Output the [x, y] coordinate of the center of the cell containing the given text.  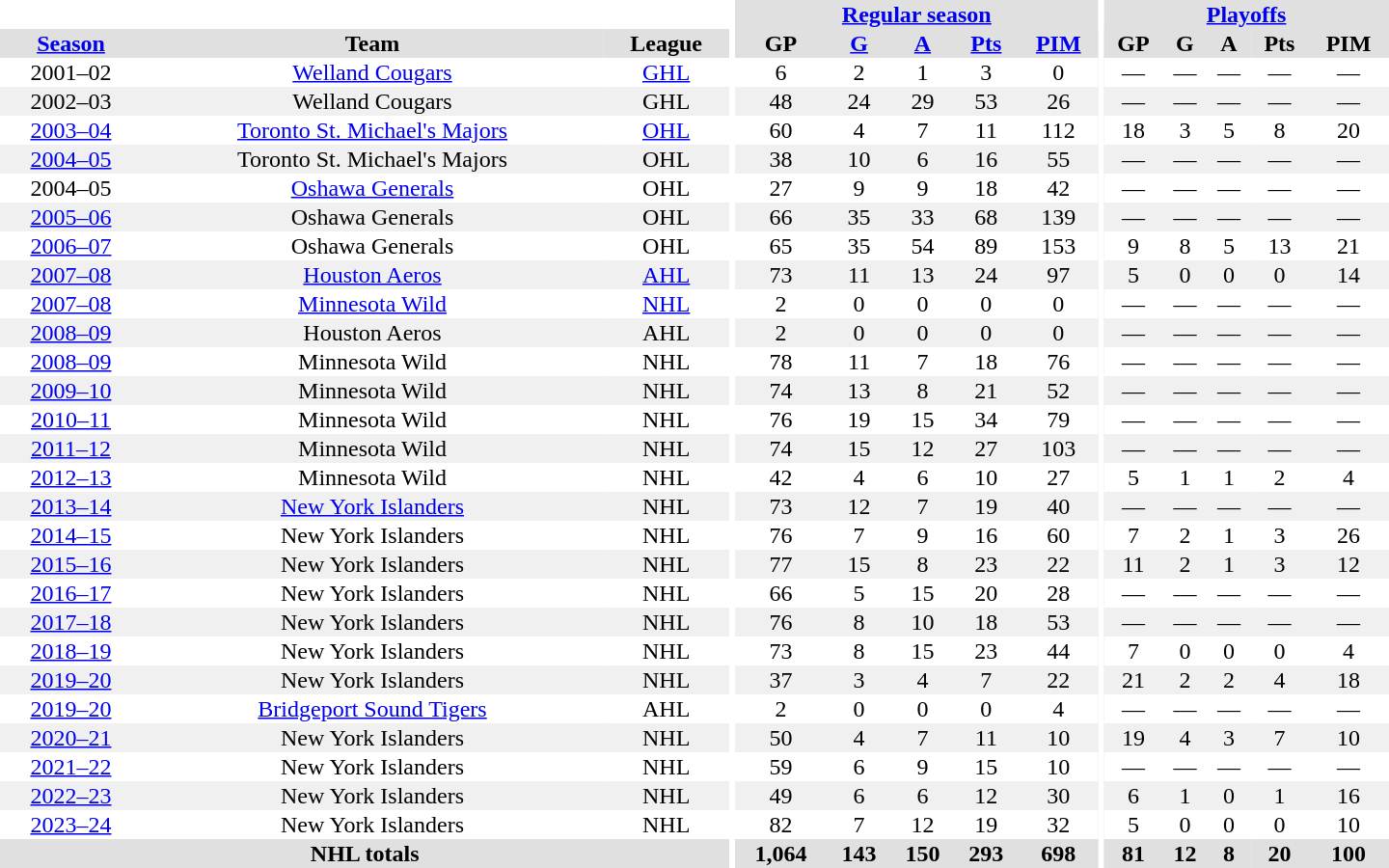
29 [923, 101]
48 [780, 101]
59 [780, 767]
Bridgeport Sound Tigers [372, 709]
77 [780, 564]
100 [1348, 854]
33 [923, 217]
2002–03 [71, 101]
2006–07 [71, 246]
Regular season [916, 14]
2013–14 [71, 506]
2005–06 [71, 217]
139 [1058, 217]
League [666, 43]
293 [986, 854]
81 [1132, 854]
1,064 [780, 854]
112 [1058, 130]
68 [986, 217]
55 [1058, 159]
54 [923, 246]
Playoffs [1246, 14]
Team [372, 43]
78 [780, 362]
14 [1348, 275]
79 [1058, 420]
52 [1058, 391]
2009–10 [71, 391]
50 [780, 738]
38 [780, 159]
2022–23 [71, 796]
32 [1058, 825]
49 [780, 796]
2023–24 [71, 825]
2001–02 [71, 72]
2012–13 [71, 477]
103 [1058, 448]
2018–19 [71, 651]
37 [780, 680]
2020–21 [71, 738]
150 [923, 854]
40 [1058, 506]
2011–12 [71, 448]
Season [71, 43]
2010–11 [71, 420]
2003–04 [71, 130]
97 [1058, 275]
30 [1058, 796]
2017–18 [71, 622]
NHL totals [365, 854]
44 [1058, 651]
153 [1058, 246]
2016–17 [71, 593]
89 [986, 246]
698 [1058, 854]
34 [986, 420]
143 [859, 854]
65 [780, 246]
2021–22 [71, 767]
28 [1058, 593]
2014–15 [71, 535]
82 [780, 825]
2015–16 [71, 564]
